Find where the given text appears and provide that cell's center as (X, Y) coordinate. 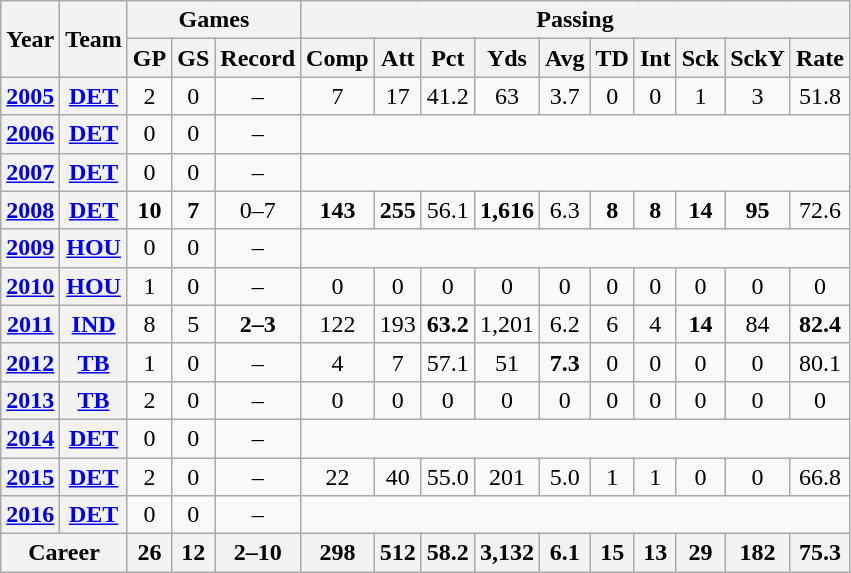
Yds (506, 58)
2011 (30, 324)
SckY (758, 58)
2014 (30, 438)
2007 (30, 172)
GS (194, 58)
6.1 (564, 553)
66.8 (820, 477)
72.6 (820, 210)
3.7 (564, 96)
122 (338, 324)
5.0 (564, 477)
40 (398, 477)
57.1 (448, 362)
12 (194, 553)
IND (94, 324)
17 (398, 96)
15 (612, 553)
63.2 (448, 324)
22 (338, 477)
Team (94, 39)
7.3 (564, 362)
29 (700, 553)
80.1 (820, 362)
Rate (820, 58)
2016 (30, 515)
51.8 (820, 96)
3,132 (506, 553)
255 (398, 210)
10 (149, 210)
1,201 (506, 324)
2013 (30, 400)
6 (612, 324)
82.4 (820, 324)
Att (398, 58)
Games (214, 20)
13 (655, 553)
Int (655, 58)
56.1 (448, 210)
6.3 (564, 210)
298 (338, 553)
2012 (30, 362)
512 (398, 553)
143 (338, 210)
84 (758, 324)
Avg (564, 58)
Passing (576, 20)
Pct (448, 58)
193 (398, 324)
95 (758, 210)
GP (149, 58)
55.0 (448, 477)
Comp (338, 58)
41.2 (448, 96)
201 (506, 477)
2008 (30, 210)
5 (194, 324)
182 (758, 553)
51 (506, 362)
2010 (30, 286)
63 (506, 96)
Record (258, 58)
26 (149, 553)
2–10 (258, 553)
58.2 (448, 553)
2005 (30, 96)
1,616 (506, 210)
75.3 (820, 553)
2015 (30, 477)
Career (64, 553)
Sck (700, 58)
2006 (30, 134)
TD (612, 58)
6.2 (564, 324)
2–3 (258, 324)
2009 (30, 248)
Year (30, 39)
0–7 (258, 210)
3 (758, 96)
